Locate the cell with the specified text and output its (x, y) center coordinate. 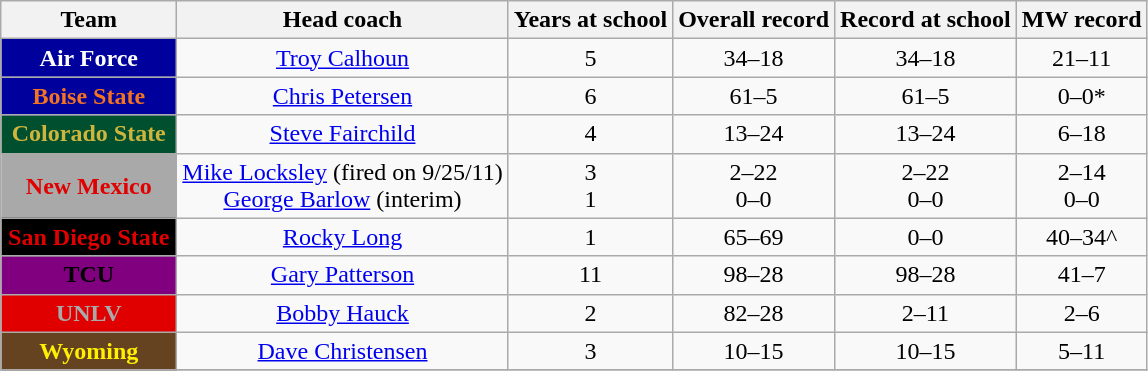
11 (590, 275)
Record at school (926, 20)
New Mexico (89, 186)
0–0* (1082, 96)
41–7 (1082, 275)
Head coach (342, 20)
Wyoming (89, 351)
31 (590, 186)
TCU (89, 275)
Bobby Hauck (342, 313)
6–18 (1082, 134)
Air Force (89, 58)
Years at school (590, 20)
Overall record (754, 20)
6 (590, 96)
82–28 (754, 313)
Troy Calhoun (342, 58)
Dave Christensen (342, 351)
Boise State (89, 96)
21–11 (1082, 58)
Mike Locksley (fired on 9/25/11)George Barlow (interim) (342, 186)
3 (590, 351)
2–6 (1082, 313)
Colorado State (89, 134)
Gary Patterson (342, 275)
40–34^ (1082, 237)
65–69 (754, 237)
0–0 (926, 237)
Chris Petersen (342, 96)
UNLV (89, 313)
2–140–0 (1082, 186)
Rocky Long (342, 237)
2–11 (926, 313)
5–11 (1082, 351)
1 (590, 237)
Team (89, 20)
2 (590, 313)
Steve Fairchild (342, 134)
4 (590, 134)
MW record (1082, 20)
San Diego State (89, 237)
5 (590, 58)
